Find where the given text appears and provide that cell's center as [X, Y] coordinate. 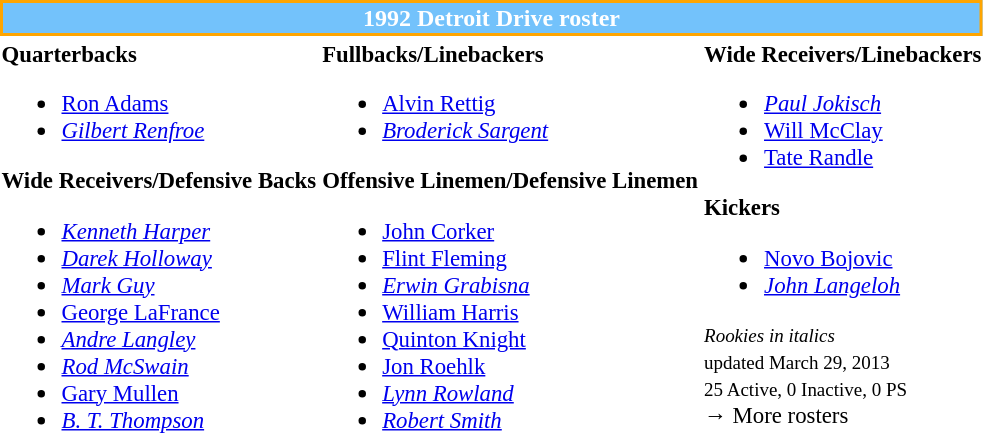
1992 Detroit Drive roster [492, 18]
